Scan for the cell matching the given text and deliver its (X, Y) coordinate at center. 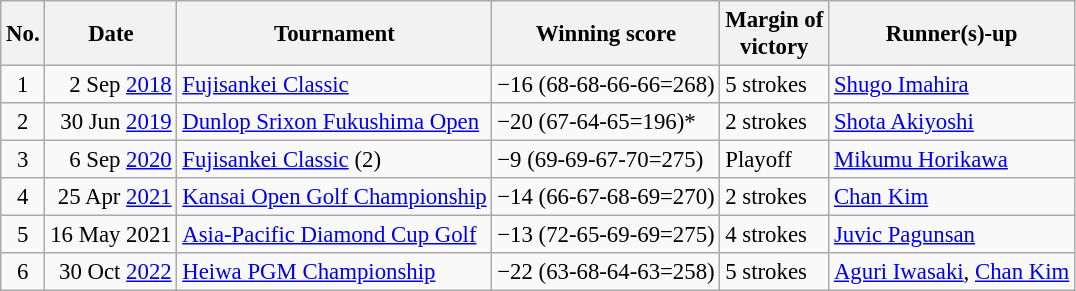
6 Sep 2020 (111, 160)
Playoff (774, 160)
Shugo Imahira (952, 85)
−14 (66-67-68-69=270) (606, 197)
4 (23, 197)
Date (111, 34)
5 (23, 235)
Asia-Pacific Diamond Cup Golf (334, 235)
Shota Akiyoshi (952, 122)
Fujisankei Classic (2) (334, 160)
Juvic Pagunsan (952, 235)
−16 (68-68-66-66=268) (606, 85)
−9 (69-69-67-70=275) (606, 160)
2 Sep 2018 (111, 85)
Mikumu Horikawa (952, 160)
−20 (67-64-65=196)* (606, 122)
Tournament (334, 34)
16 May 2021 (111, 235)
Chan Kim (952, 197)
Dunlop Srixon Fukushima Open (334, 122)
Margin ofvictory (774, 34)
5 strokes (774, 85)
3 (23, 160)
25 Apr 2021 (111, 197)
30 Jun 2019 (111, 122)
1 (23, 85)
Kansai Open Golf Championship (334, 197)
4 strokes (774, 235)
No. (23, 34)
Fujisankei Classic (334, 85)
Runner(s)-up (952, 34)
−13 (72-65-69-69=275) (606, 235)
2 (23, 122)
Winning score (606, 34)
